Identify which cell holds the provided text, then report its [x, y] central coordinate. 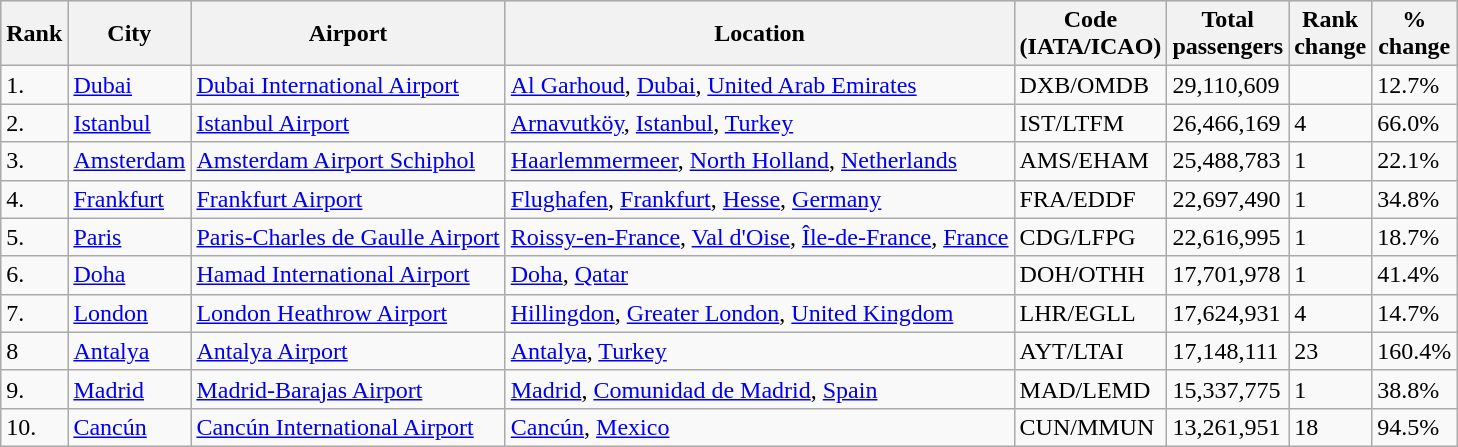
66.0% [1414, 123]
41.4% [1414, 275]
2. [34, 123]
Antalya [130, 351]
Arnavutköy, Istanbul, Turkey [760, 123]
8 [34, 351]
23 [1330, 351]
Rank [34, 34]
Haarlemmermeer, North Holland, Netherlands [760, 161]
14.7% [1414, 313]
DOH/OTHH [1090, 275]
17,148,111 [1228, 351]
CDG/LFPG [1090, 237]
London [130, 313]
29,110,609 [1228, 85]
Paris [130, 237]
Paris-Charles de Gaulle Airport [348, 237]
Cancún International Airport [348, 427]
CUN/MMUN [1090, 427]
38.8% [1414, 389]
18 [1330, 427]
7. [34, 313]
DXB/OMDB [1090, 85]
Amsterdam [130, 161]
22,697,490 [1228, 199]
Madrid [130, 389]
Rankchange [1330, 34]
Dubai International Airport [348, 85]
5. [34, 237]
17,701,978 [1228, 275]
Cancún [130, 427]
Roissy-en-France, Val d'Oise, Île-de-France, France [760, 237]
Doha, Qatar [760, 275]
13,261,951 [1228, 427]
IST/LTFM [1090, 123]
Location [760, 34]
Amsterdam Airport Schiphol [348, 161]
10. [34, 427]
9. [34, 389]
MAD/LEMD [1090, 389]
Istanbul Airport [348, 123]
Al Garhoud, Dubai, United Arab Emirates [760, 85]
City [130, 34]
6. [34, 275]
LHR/EGLL [1090, 313]
3. [34, 161]
22.1% [1414, 161]
Hillingdon, Greater London, United Kingdom [760, 313]
Istanbul [130, 123]
London Heathrow Airport [348, 313]
160.4% [1414, 351]
Doha [130, 275]
Airport [348, 34]
34.8% [1414, 199]
Cancún, Mexico [760, 427]
18.7% [1414, 237]
15,337,775 [1228, 389]
AMS/EHAM [1090, 161]
Totalpassengers [1228, 34]
Antalya Airport [348, 351]
Code(IATA/ICAO) [1090, 34]
Frankfurt Airport [348, 199]
12.7% [1414, 85]
Hamad International Airport [348, 275]
17,624,931 [1228, 313]
22,616,995 [1228, 237]
Flughafen, Frankfurt, Hesse, Germany [760, 199]
%change [1414, 34]
Antalya, Turkey [760, 351]
Frankfurt [130, 199]
26,466,169 [1228, 123]
94.5% [1414, 427]
AYT/LTAI [1090, 351]
1. [34, 85]
25,488,783 [1228, 161]
4. [34, 199]
Madrid-Barajas Airport [348, 389]
Madrid, Comunidad de Madrid, Spain [760, 389]
Dubai [130, 85]
FRA/EDDF [1090, 199]
